Identify which cell holds the provided text, then report its [x, y] central coordinate. 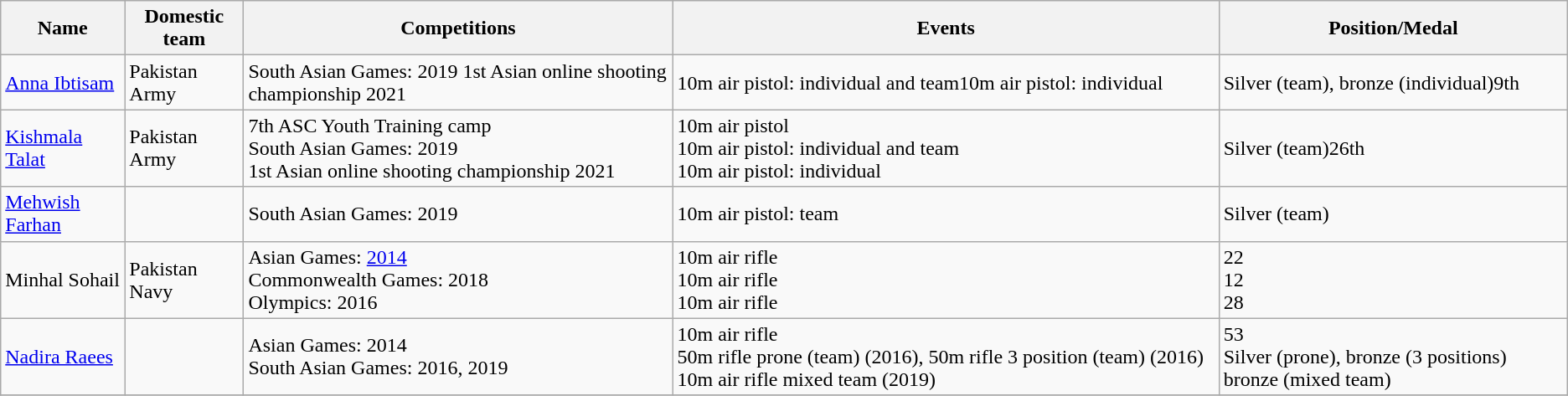
53Silver (prone), bronze (3 positions) bronze (mixed team) [1393, 357]
Asian Games: 2014Commonwealth Games: 2018Olympics: 2016 [458, 280]
Competitions [458, 28]
Silver (team)26th [1393, 148]
Position/Medal [1393, 28]
Mehwish Farhan [63, 214]
South Asian Games: 2019 [458, 214]
10m air pistol: team [946, 214]
2212 28 [1393, 280]
Kishmala Talat [63, 148]
10m air pistol: individual and team10m air pistol: individual [946, 82]
7th ASC Youth Training campSouth Asian Games: 20191st Asian online shooting championship 2021 [458, 148]
South Asian Games: 2019 1st Asian online shooting championship 2021 [458, 82]
Events [946, 28]
Domestic team [184, 28]
Nadira Raees [63, 357]
Silver (team) [1393, 214]
Minhal Sohail [63, 280]
Anna Ibtisam [63, 82]
Name [63, 28]
10m air pistol10m air pistol: individual and team10m air pistol: individual [946, 148]
10m air rifle10m air rifle 10m air rifle [946, 280]
Asian Games: 2014South Asian Games: 2016, 2019 [458, 357]
Silver (team), bronze (individual)9th [1393, 82]
Pakistan Navy [184, 280]
10m air rifle50m rifle prone (team) (2016), 50m rifle 3 position (team) (2016) 10m air rifle mixed team (2019) [946, 357]
